Capture the cell that displays the provided text and extract its [X, Y] central coordinate. 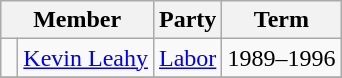
Party [187, 20]
Member [78, 20]
1989–1996 [282, 58]
Term [282, 20]
Labor [187, 58]
Kevin Leahy [86, 58]
